Return the [X, Y] coordinate for the center point of the cell that contains the specified text.  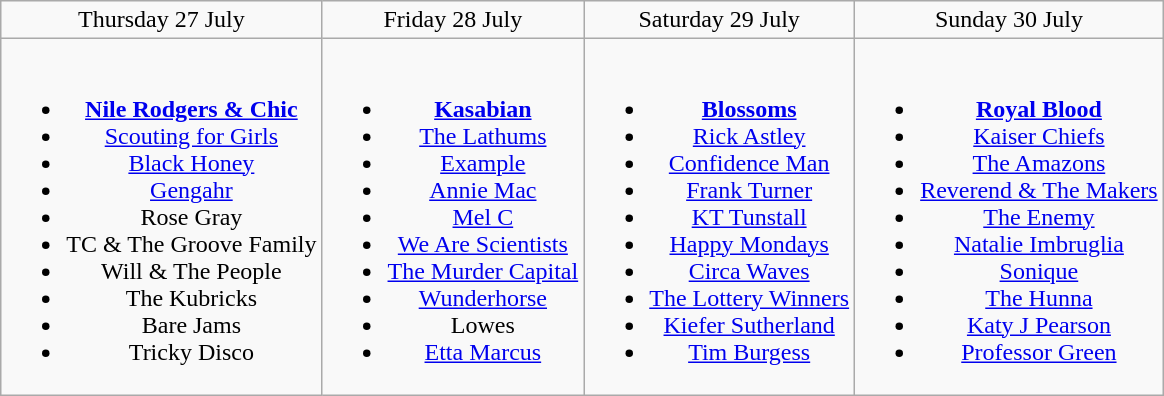
KasabianThe LathumsExampleAnnie MacMel CWe Are ScientistsThe Murder CapitalWunderhorseLowesEtta Marcus [453, 217]
Friday 28 July [453, 20]
Saturday 29 July [720, 20]
Sunday 30 July [1010, 20]
BlossomsRick AstleyConfidence ManFrank TurnerKT TunstallHappy MondaysCirca WavesThe Lottery WinnersKiefer SutherlandTim Burgess [720, 217]
Royal BloodKaiser ChiefsThe AmazonsReverend & The MakersThe EnemyNatalie ImbrugliaSoniqueThe HunnaKaty J PearsonProfessor Green [1010, 217]
Thursday 27 July [162, 20]
Nile Rodgers & ChicScouting for GirlsBlack HoneyGengahrRose GrayTC & The Groove FamilyWill & The PeopleThe KubricksBare JamsTricky Disco [162, 217]
